Return the [x, y] coordinate for the center point of the cell that contains the specified text.  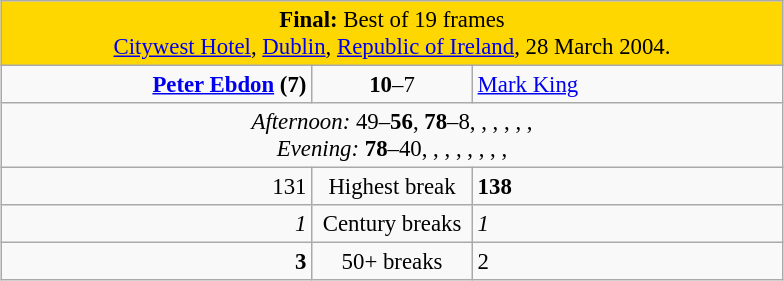
3 [156, 262]
50+ breaks [392, 262]
2 [628, 262]
Highest break [392, 187]
Mark King [628, 85]
Final: Best of 19 framesCitywest Hotel, Dublin, Republic of Ireland, 28 March 2004. [392, 34]
Peter Ebdon (7) [156, 85]
Afternoon: 49–56, 78–8, , , , , , Evening: 78–40, , , , , , , , [392, 136]
131 [156, 187]
138 [628, 187]
Century breaks [392, 224]
10–7 [392, 85]
